Detect which cell encompasses the target text, then output its [X, Y] center coordinate. 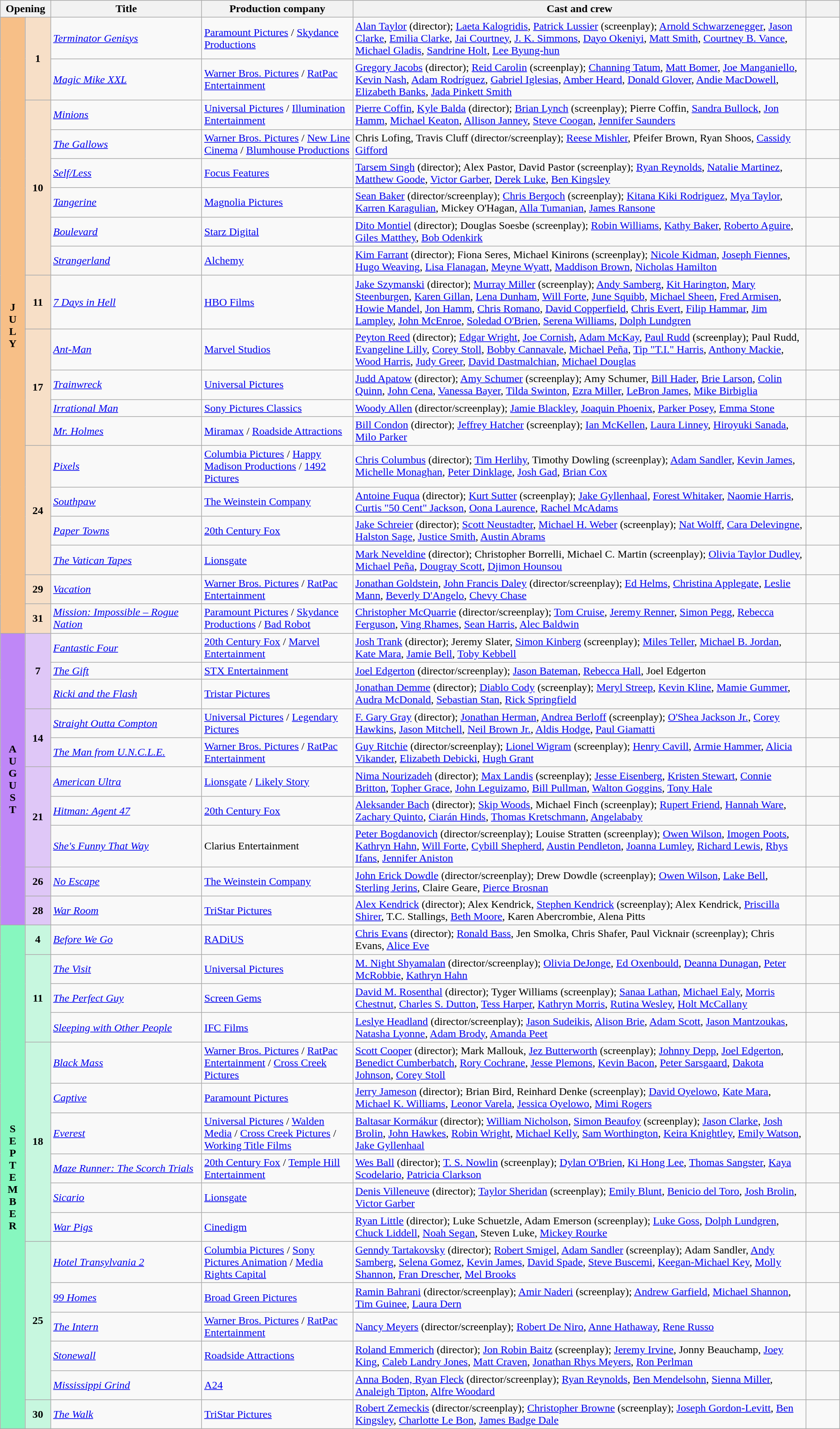
26 [38, 881]
STX Entertainment [277, 671]
Title [127, 9]
A24 [277, 1385]
Nancy Meyers (director/screenplay); Robert De Niro, Anne Hathaway, Rene Russo [579, 1326]
Mr. Holmes [127, 431]
Universal Pictures / Walden Media / Cross Creek Pictures / Working Title Films [277, 1133]
24 [38, 510]
RADiUS [277, 940]
Leslye Headland (director/screenplay); Jason Sudeikis, Alison Brie, Adam Scott, Jason Mantzoukas, Natasha Lyonne, Adam Brody, Amanda Peet [579, 1027]
Jonathan Demme (director); Diablo Cody (screenplay); Meryl Streep, Kevin Kline, Mamie Gummer, Audra McDonald, Sebastian Stan, Rick Springfield [579, 694]
4 [38, 940]
The Intern [127, 1326]
She's Funny That Way [127, 846]
Maze Runner: The Scorch Trials [127, 1168]
Ryan Little (director); Luke Schuetzle, Adam Emerson (screenplay); Luke Goss, Dolph Lundgren, Chuck Liddell, Noah Segan, Steven Luke, Mickey Rourke [579, 1227]
Starz Digital [277, 232]
Warner Bros. Pictures / RatPac Entertainment / Cross Creek Pictures [277, 1063]
7 Days in Hell [127, 302]
Ricki and the Flash [127, 694]
Vacation [127, 589]
99 Homes [127, 1297]
31 [38, 619]
Boulevard [127, 232]
Universal Pictures / Legendary Pictures [277, 723]
Bill Condon (director); Jeffrey Hatcher (screenplay); Ian McKellen, Laura Linney, Hiroyuki Sanada, Milo Parker [579, 431]
20th Century Fox / Marvel Entertainment [277, 647]
Denis Villeneuve (director); Taylor Sheridan (screenplay); Emily Blunt, Benicio del Toro, Josh Brolin, Victor Garber [579, 1198]
Warner Bros. Pictures / New Line Cinema / Blumhouse Productions [277, 144]
The Visit [127, 969]
Focus Features [277, 173]
25 [38, 1320]
Roadside Attractions [277, 1356]
Tangerine [127, 202]
The Perfect Guy [127, 998]
War Room [127, 910]
Terminator Genisys [127, 38]
No Escape [127, 881]
Cast and crew [579, 9]
Joel Edgerton (director/screenplay); Jason Bateman, Rebecca Hall, Joel Edgerton [579, 671]
Minions [127, 115]
The Man from U.N.C.L.E. [127, 752]
American Ultra [127, 781]
Cinedigm [277, 1227]
Pixels [127, 466]
Paramount Pictures / Skydance Productions / Bad Robot [277, 619]
Before We Go [127, 940]
Opening [26, 9]
Straight Outta Compton [127, 723]
Alchemy [277, 260]
Josh Trank (director); Jeremy Slater, Simon Kinberg (screenplay); Miles Teller, Michael B. Jordan, Kate Mara, Jamie Bell, Toby Kebbell [579, 647]
The Walk [127, 1414]
28 [38, 910]
Broad Green Pictures [277, 1297]
20th Century Fox / Temple Hill Entertainment [277, 1168]
M. Night Shyamalan (director/screenplay); Olivia DeJonge, Ed Oxenbould, Deanna Dunagan, Peter McRobbie, Kathryn Hahn [579, 969]
Dito Montiel (director); Douglas Soesbe (screenplay); Robin Williams, Kathy Baker, Roberto Aguire, Giles Matthey, Bob Odenkirk [579, 232]
Guy Ritchie (director/screenplay); Lionel Wigram (screenplay); Henry Cavill, Armie Hammer, Alicia Vikander, Elizabeth Debicki, Hugh Grant [579, 752]
7 [38, 671]
1 [38, 59]
Marvel Studios [277, 349]
29 [38, 589]
Christopher McQuarrie (director/screenplay); Tom Cruise, Jeremy Renner, Simon Pegg, Rebecca Ferguson, Ving Rhames, Sean Harris, Alec Baldwin [579, 619]
Sleeping with Other People [127, 1027]
The Gallows [127, 144]
Everest [127, 1133]
Stonewall [127, 1356]
Columbia Pictures / Happy Madison Productions / 1492 Pictures [277, 466]
Robert Zemeckis (director/screenplay); Christopher Browne (screenplay); Joseph Gordon-Levitt, Ben Kingsley, Charlotte Le Bon, James Badge Dale [579, 1414]
Hotel Transylvania 2 [127, 1262]
Ant-Man [127, 349]
Self/Less [127, 173]
Southpaw [127, 502]
Magic Mike XXL [127, 79]
War Pigs [127, 1227]
Hitman: Agent 47 [127, 811]
Fantastic Four [127, 647]
Sicario [127, 1198]
Jonathan Goldstein, John Francis Daley (director/screenplay); Ed Helms, Christina Applegate, Leslie Mann, Beverly D'Angelo, Chevy Chase [579, 589]
Trainwreck [127, 384]
The Vatican Tapes [127, 560]
Paramount Pictures / Skydance Productions [277, 38]
Universal Pictures / Illumination Entertainment [277, 115]
Mississippi Grind [127, 1385]
Strangerland [127, 260]
HBO Films [277, 302]
Paper Towns [127, 531]
Black Mass [127, 1063]
Sony Pictures Classics [277, 408]
Columbia Pictures / Sony Pictures Animation / Media Rights Capital [277, 1262]
Irrational Man [127, 408]
Captive [127, 1098]
Woody Allen (director/screenplay); Jamie Blackley, Joaquin Phoenix, Parker Posey, Emma Stone [579, 408]
Production company [277, 9]
Jake Schreier (director); Scott Neustadter, Michael H. Weber (screenplay); Nat Wolff, Cara Delevingne, Halston Sage, Justice Smith, Austin Abrams [579, 531]
Paramount Pictures [277, 1098]
Anna Boden, Ryan Fleck (director/screenplay); Ryan Reynolds, Ben Mendelsohn, Sienna Miller, Analeigh Tipton, Alfre Woodard [579, 1385]
Screen Gems [277, 998]
Mission: Impossible – Rogue Nation [127, 619]
30 [38, 1414]
Magnolia Pictures [277, 202]
John Erick Dowdle (director/screenplay); Drew Dowdle (screenplay); Owen Wilson, Lake Bell, Sterling Jerins, Claire Geare, Pierce Brosnan [579, 881]
Miramax / Roadside Attractions [277, 431]
17 [38, 387]
18 [38, 1142]
The Gift [127, 671]
10 [38, 188]
14 [38, 738]
Mark Neveldine (director); Christopher Borrelli, Michael C. Martin (screenplay); Olivia Taylor Dudley, Michael Peña, Dougray Scott, Djimon Hounsou [579, 560]
SEPTEMBER [13, 1177]
IFC Films [277, 1027]
Chris Lofing, Travis Cluff (director/screenplay); Reese Mishler, Pfeifer Brown, Ryan Shoos, Cassidy Gifford [579, 144]
Chris Evans (director); Ronald Bass, Jen Smolka, Chris Shafer, Paul Vicknair (screenplay); Chris Evans, Alice Eve [579, 940]
Clarius Entertainment [277, 846]
Tristar Pictures [277, 694]
21 [38, 817]
Lionsgate / Likely Story [277, 781]
Ramin Bahrani (director/screenplay); Amir Naderi (screenplay); Andrew Garfield, Michael Shannon, Tim Guinee, Laura Dern [579, 1297]
AUGUST [13, 779]
JULY [13, 325]
Wes Ball (director); T. S. Nowlin (screenplay); Dylan O'Brien, Ki Hong Lee, Thomas Sangster, Kaya Scodelario, Patricia Clarkson [579, 1168]
